Identify which cell holds the provided text, then report its [X, Y] central coordinate. 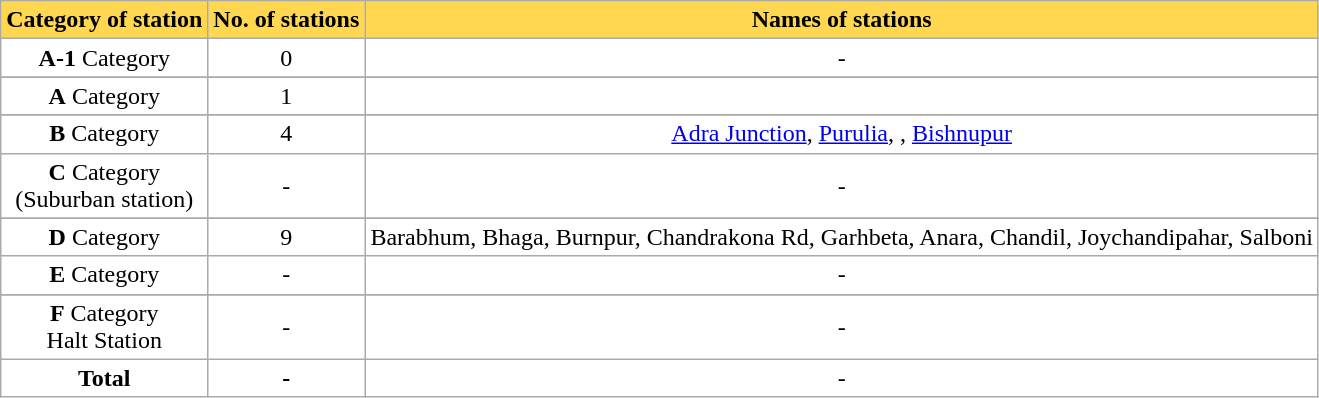
No. of stations [286, 20]
D Category [104, 237]
Names of stations [842, 20]
A Category [104, 96]
Barabhum, Bhaga, Burnpur, Chandrakona Rd, Garhbeta, Anara, Chandil, Joychandipahar, Salboni [842, 237]
A-1 Category [104, 58]
E Category [104, 275]
Adra Junction, Purulia, , Bishnupur [842, 134]
F CategoryHalt Station [104, 326]
0 [286, 58]
1 [286, 96]
4 [286, 134]
C Category(Suburban station) [104, 186]
Category of station [104, 20]
9 [286, 237]
B Category [104, 134]
Total [104, 378]
